Determine the (x, y) coordinate at the center of the cell enclosing the given text.  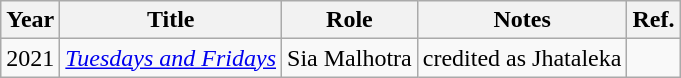
Tuesdays and Fridays (171, 58)
Title (171, 20)
Sia Malhotra (350, 58)
Year (30, 20)
Ref. (654, 20)
credited as Jhataleka (522, 58)
2021 (30, 58)
Notes (522, 20)
Role (350, 20)
